Extract the [X, Y] coordinate from the center of the cell holding the provided text.  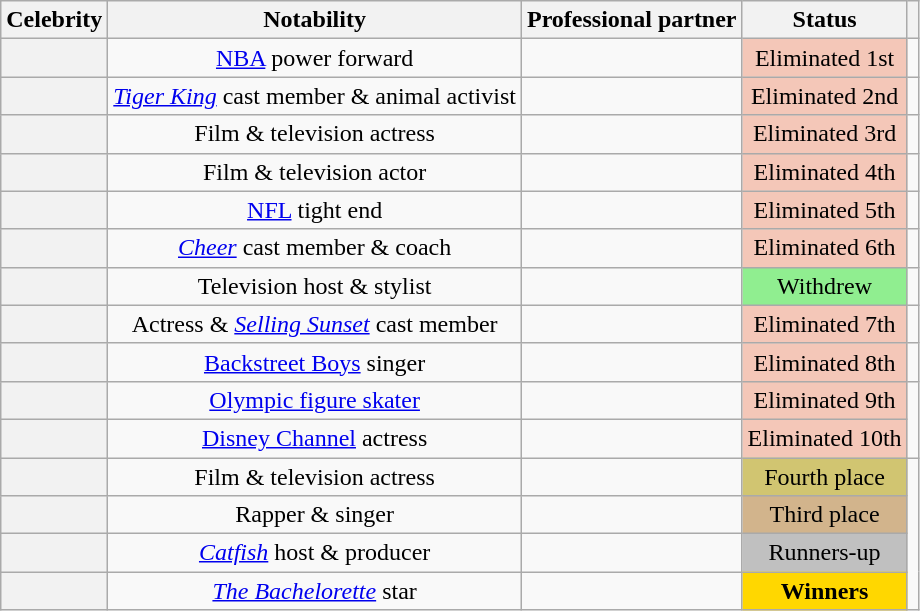
Eliminated 7th [824, 324]
Eliminated 9th [824, 400]
Third place [824, 515]
Runners-up [824, 553]
Eliminated 4th [824, 172]
Status [824, 20]
Rapper & singer [315, 515]
Tiger King cast member & animal activist [315, 96]
Eliminated 6th [824, 248]
Eliminated 3rd [824, 134]
Actress & Selling Sunset cast member [315, 324]
Professional partner [632, 20]
Television host & stylist [315, 286]
Backstreet Boys singer [315, 362]
NFL tight end [315, 210]
Notability [315, 20]
NBA power forward [315, 58]
Eliminated 2nd [824, 96]
Catfish host & producer [315, 553]
Eliminated 5th [824, 210]
Disney Channel actress [315, 438]
The Bachelorette star [315, 591]
Eliminated 1st [824, 58]
Olympic figure skater [315, 400]
Celebrity [54, 20]
Cheer cast member & coach [315, 248]
Fourth place [824, 477]
Withdrew [824, 286]
Eliminated 10th [824, 438]
Eliminated 8th [824, 362]
Winners [824, 591]
Film & television actor [315, 172]
